Scan for the cell matching the given text and deliver its [x, y] coordinate at center. 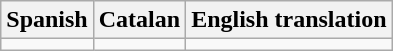
Spanish [47, 20]
Catalan [139, 20]
English translation [289, 20]
